Search for the cell housing the specified text and yield its (x, y) center coordinate. 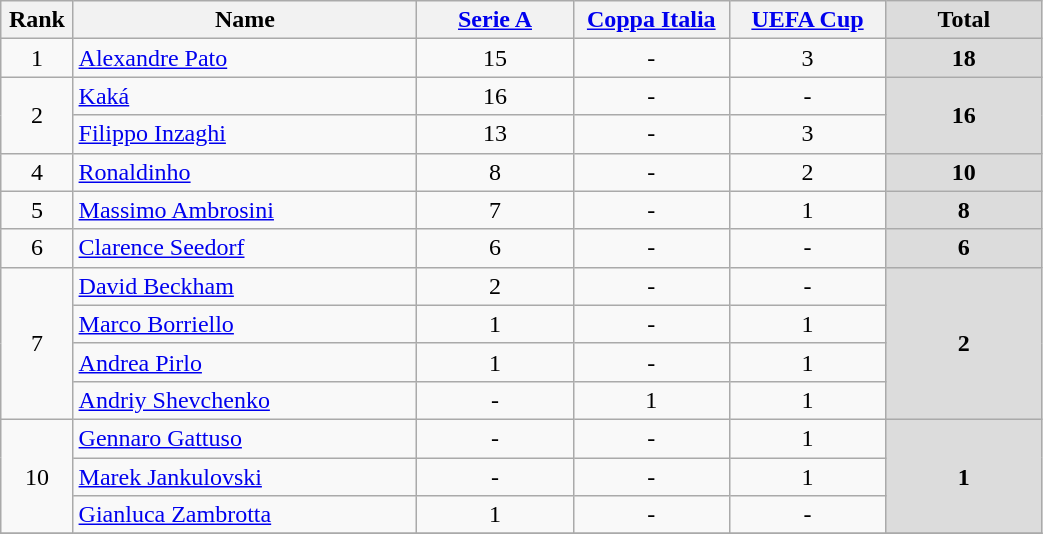
Gennaro Gattuso (245, 438)
Massimo Ambrosini (245, 210)
Total (964, 20)
Marco Borriello (245, 324)
5 (37, 210)
18 (964, 58)
UEFA Cup (807, 20)
Alexandre Pato (245, 58)
Andriy Shevchenko (245, 400)
Clarence Seedorf (245, 248)
Kaká (245, 96)
Gianluca Zambrotta (245, 515)
Ronaldinho (245, 172)
Andrea Pirlo (245, 362)
4 (37, 172)
David Beckham (245, 286)
15 (495, 58)
Rank (37, 20)
Marek Jankulovski (245, 477)
Coppa Italia (651, 20)
Filippo Inzaghi (245, 134)
Name (245, 20)
Serie A (495, 20)
13 (495, 134)
